Locate the cell with the specified text and output its [x, y] center coordinate. 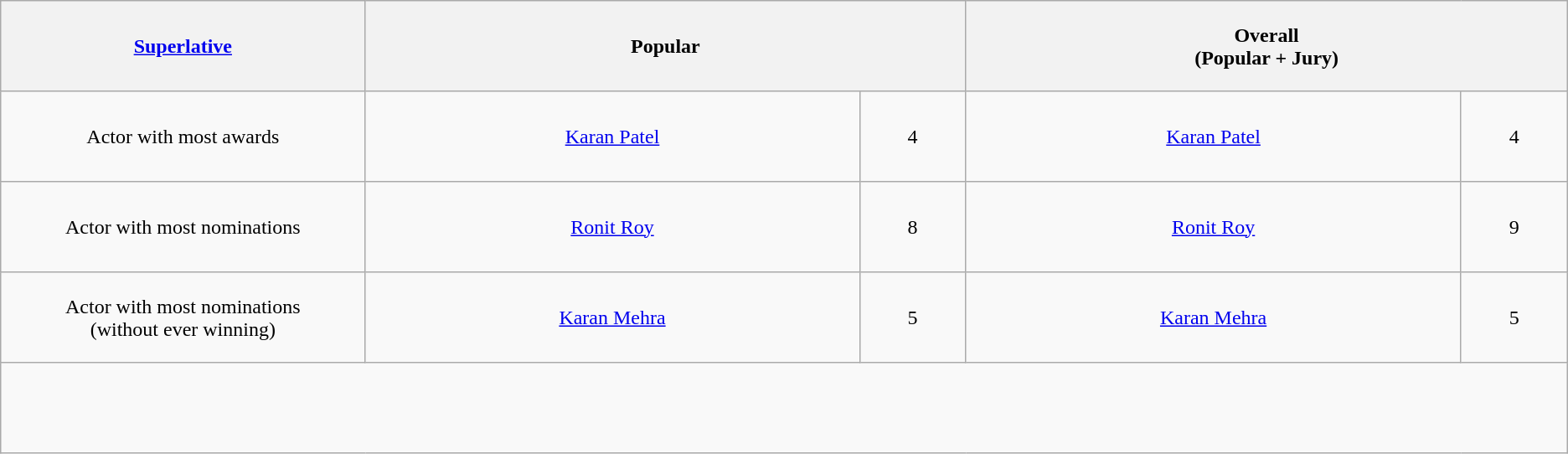
Popular [665, 46]
8 [913, 227]
Actor with most awards [183, 137]
Superlative [183, 46]
Overall(Popular + Jury) [1266, 46]
9 [1514, 227]
Actor with most nominations(without ever winning) [183, 317]
Actor with most nominations [183, 227]
